For the text-containing cell, return its midpoint in (x, y) coordinate format. 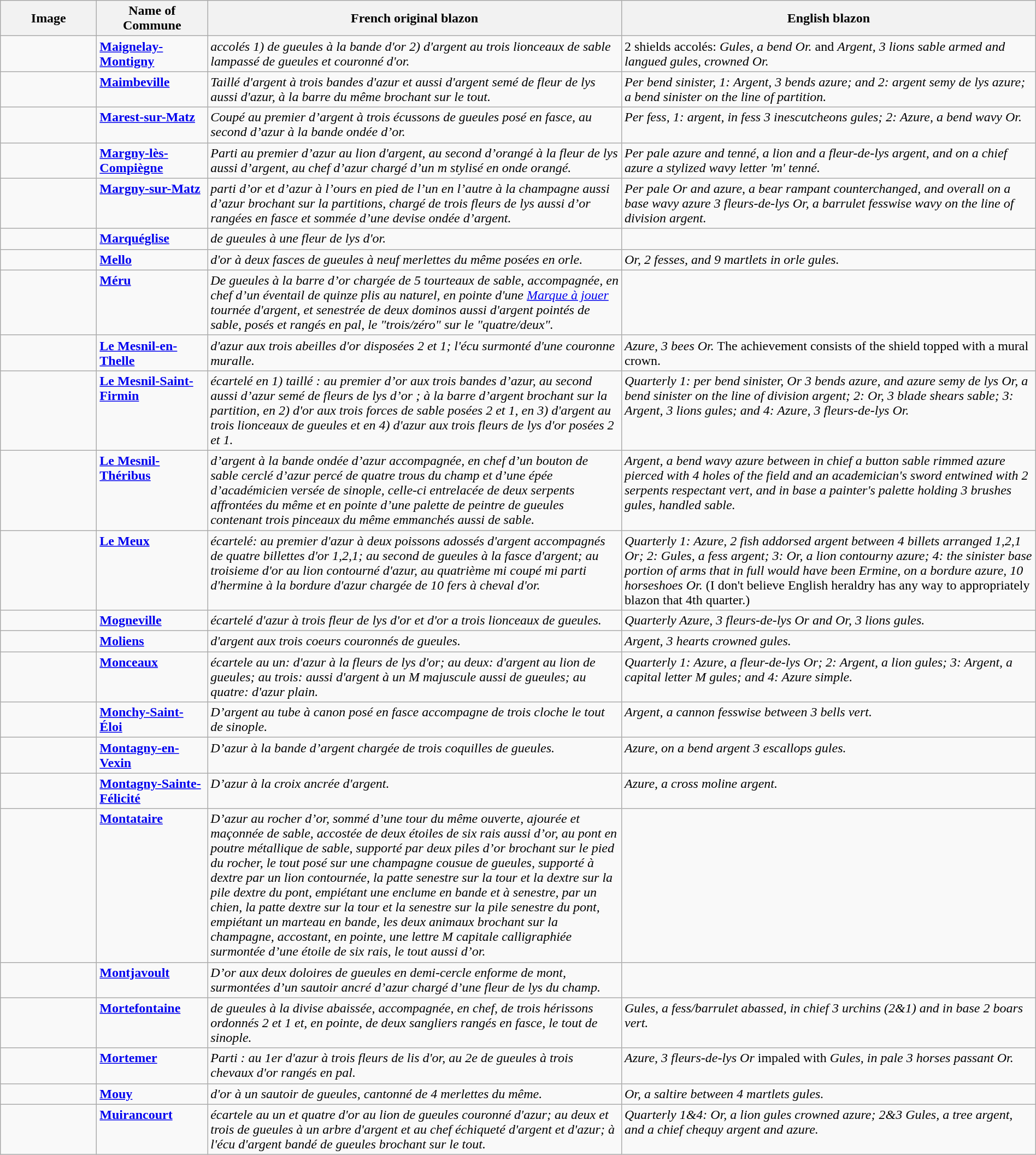
de gueules à une fleur de lys d'or. (415, 239)
Margny-lès-Compiègne (152, 161)
Azure, a cross moline argent. (828, 791)
Monchy-Saint-Éloi (152, 720)
Mello (152, 260)
Montagny-Sainte-Félicité (152, 791)
Image (49, 19)
Taillé d'argent à trois bandes d'azur et aussi d'argent semé de fleur de lys aussi d'azur, à la barre du même brochant sur le tout. (415, 90)
Le Mesnil-Saint-Firmin (152, 410)
Azure, 3 bees Or. The achievement consists of the shield topped with a mural crown. (828, 353)
Or, a saltire between 4 martlets gules. (828, 1094)
Quarterly Azure, 3 fleurs-de-lys Or and Or, 3 lions gules. (828, 621)
d'or à deux fasces de gueules à neuf merlettes du même posées en orle. (415, 260)
Montjavoult (152, 980)
Parti : au 1er d'azur à trois fleurs de lis d'or, au 2e de gueules à trois chevaux d'or rangés en pal. (415, 1065)
Name of Commune (152, 19)
English blazon (828, 19)
Monceaux (152, 677)
Or, 2 fesses, and 9 martlets in orle gules. (828, 260)
écartelé d'azur à trois fleur de lys d'or et d'or a trois lionceaux de gueules. (415, 621)
Per pale azure and tenné, a lion and a fleur-de-lys argent, and on a chief azure a stylized wavy letter 'm' tenné. (828, 161)
Margny-sur-Matz (152, 203)
Le Mesnil-Théribus (152, 490)
French original blazon (415, 19)
Marquéglise (152, 239)
Moliens (152, 641)
Argent, 3 hearts crowned gules. (828, 641)
Muirancourt (152, 1129)
Argent, a cannon fesswise between 3 bells vert. (828, 720)
d'argent aux trois coeurs couronnés de gueules. (415, 641)
Mogneville (152, 621)
Per fess, 1: argent, in fess 3 inescutcheons gules; 2: Azure, a bend wavy Or. (828, 125)
Montataire (152, 885)
Le Meux (152, 570)
Le Mesnil-en-Thelle (152, 353)
Azure, 3 fleurs-de-lys Or impaled with Gules, in pale 3 horses passant Or. (828, 1065)
d'azur aux trois abeilles d'or disposées 2 et 1; l'écu surmonté d'une couronne muralle. (415, 353)
Marest-sur-Matz (152, 125)
Maignelay-Montigny (152, 54)
d'or à un sautoir de gueules, cantonné de 4 merlettes du même. (415, 1094)
Mouy (152, 1094)
Azure, on a bend argent 3 escallops gules. (828, 755)
D’azur à la croix ancrée d'argent. (415, 791)
Coupé au premier d’argent à trois écussons de gueules posé en fasce, au second d’azur à la bande ondée d’or. (415, 125)
D’or aux deux doloires de gueules en demi-cercle enforme de mont, surmontées d’un sautoir ancré d’azur chargé d’une fleur de lys du champ. (415, 980)
D’argent au tube à canon posé en fasce accompagne de trois cloche le tout de sinople. (415, 720)
Parti au premier d’azur au lion d'argent, au second d’orangé à la fleur de lys aussi d’argent, au chef d’azur chargé d’un m stylisé en onde orangé. (415, 161)
Maimbeville (152, 90)
2 shields accolés: Gules, a bend Or. and Argent, 3 lions sable armed and langued gules, crowned Or. (828, 54)
Mortefontaine (152, 1023)
Montagny-en-Vexin (152, 755)
Méru (152, 303)
Per bend sinister, 1: Argent, 3 bends azure; and 2: argent semy de lys azure; a bend sinister on the line of partition. (828, 90)
Gules, a fess/barrulet abassed, in chief 3 urchins (2&1) and in base 2 boars vert. (828, 1023)
Quarterly 1: Azure, a fleur-de-lys Or; 2: Argent, a lion gules; 3: Argent, a capital letter M gules; and 4: Azure simple. (828, 677)
Quarterly 1&4: Or, a lion gules crowned azure; 2&3 Gules, a tree argent, and a chief chequy argent and azure. (828, 1129)
Mortemer (152, 1065)
accolés 1) de gueules à la bande d'or 2) d'argent au trois lionceaux de sable lampassé de gueules et couronné d'or. (415, 54)
D’azur à la bande d’argent chargée de trois coquilles de gueules. (415, 755)
